Search for the cell housing the specified text and yield its (X, Y) center coordinate. 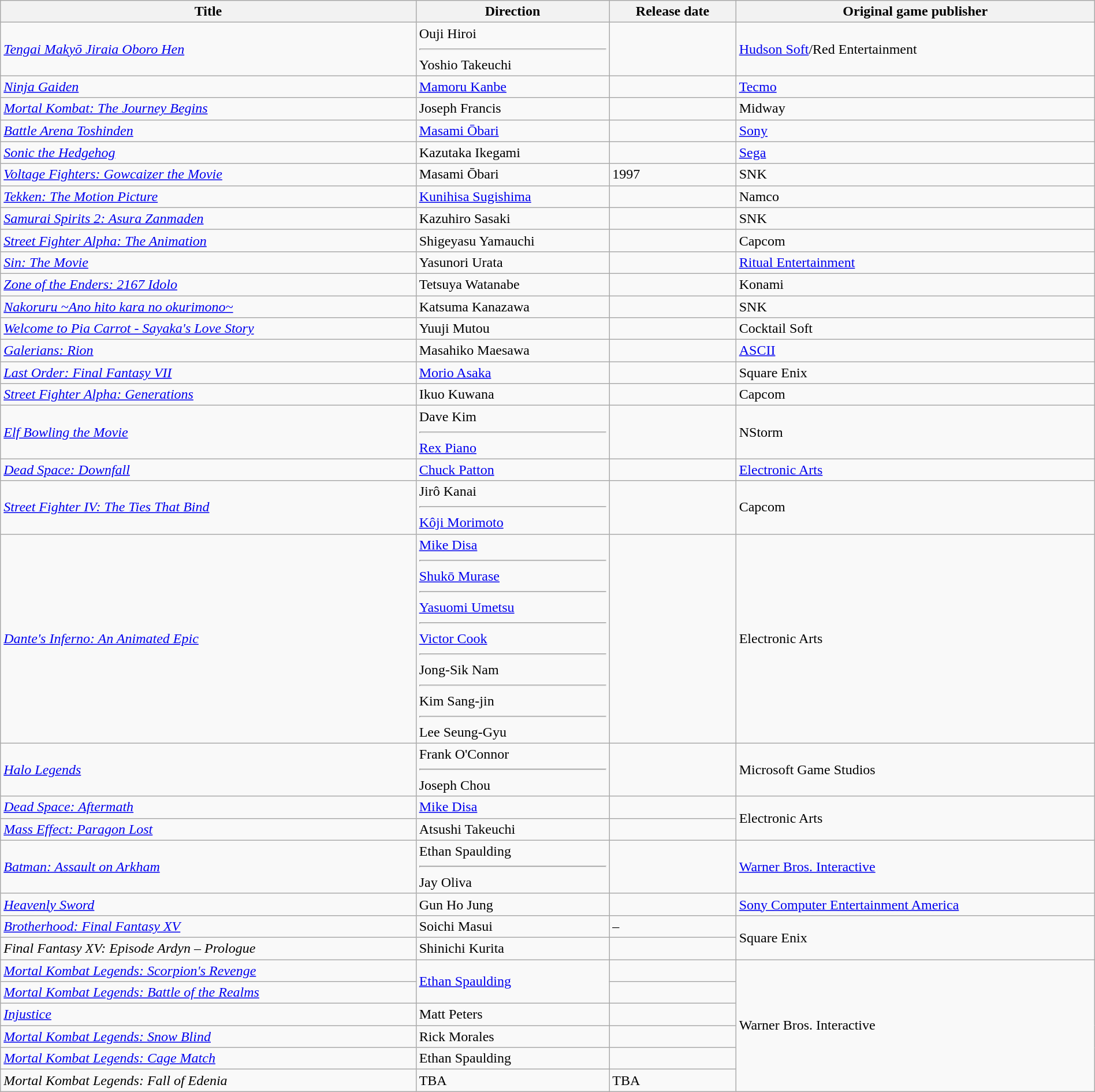
Dead Space: Downfall (208, 470)
Mike Disa (513, 807)
Sonic the Hedgehog (208, 153)
Rick Morales (513, 1037)
Samurai Spirits 2: Asura Zanmaden (208, 218)
Mortal Kombat Legends: Scorpion's Revenge (208, 970)
Namco (915, 196)
Ritual Entertainment (915, 262)
Mamoru Kanbe (513, 87)
Ikuo Kuwana (513, 395)
Nakoruru ~Ano hito kara no okurimono~ (208, 307)
Atsushi Takeuchi (513, 829)
Masahiko Maesawa (513, 351)
Street Fighter Alpha: The Animation (208, 240)
Batman: Assault on Arkham (208, 867)
Katsuma Kanazawa (513, 307)
Shinichi Kurita (513, 948)
Mike DisaShukō MuraseYasuomi UmetsuVictor CookJong-Sik NamKim Sang-jinLee Seung-Gyu (513, 638)
1997 (672, 174)
Chuck Patton (513, 470)
Sin: The Movie (208, 262)
Mortal Kombat Legends: Battle of the Realms (208, 993)
Original game publisher (915, 12)
Shigeyasu Yamauchi (513, 240)
Final Fantasy XV: Episode Ardyn – Prologue (208, 948)
Street Fighter IV: The Ties That Bind (208, 507)
Halo Legends (208, 770)
Mortal Kombat Legends: Fall of Edenia (208, 1080)
Tetsuya Watanabe (513, 284)
Joseph Francis (513, 109)
Direction (513, 12)
Tengai Makyō Jiraia Oboro Hen (208, 49)
Dave KimRex Piano (513, 432)
Kunihisa Sugishima (513, 196)
Jirô KanaiKôji Morimoto (513, 507)
NStorm (915, 432)
Matt Peters (513, 1015)
Ninja Gaiden (208, 87)
Sony (915, 131)
Tecmo (915, 87)
Mass Effect: Paragon Lost (208, 829)
Sony Computer Entertainment America (915, 904)
Injustice (208, 1015)
Sega (915, 153)
Ethan SpauldingJay Oliva (513, 867)
Yuuji Mutou (513, 329)
Heavenly Sword (208, 904)
ASCII (915, 351)
Galerians: Rion (208, 351)
Release date (672, 12)
Hudson Soft/Red Entertainment (915, 49)
Battle Arena Toshinden (208, 131)
Dead Space: Aftermath (208, 807)
– (672, 926)
Street Fighter Alpha: Generations (208, 395)
Voltage Fighters: Gowcaizer the Movie (208, 174)
Midway (915, 109)
Dante's Inferno: An Animated Epic (208, 638)
Frank O'ConnorJoseph Chou (513, 770)
Zone of the Enders: 2167 Idolo (208, 284)
Title (208, 12)
Brotherhood: Final Fantasy XV (208, 926)
Mortal Kombat Legends: Snow Blind (208, 1037)
Morio Asaka (513, 373)
Tekken: The Motion Picture (208, 196)
Last Order: Final Fantasy VII (208, 373)
Microsoft Game Studios (915, 770)
Kazutaka Ikegami (513, 153)
Ouji HiroiYoshio Takeuchi (513, 49)
Mortal Kombat Legends: Cage Match (208, 1058)
Elf Bowling the Movie (208, 432)
Kazuhiro Sasaki (513, 218)
Konami (915, 284)
Soichi Masui (513, 926)
Cocktail Soft (915, 329)
Welcome to Pia Carrot - Sayaka's Love Story (208, 329)
Yasunori Urata (513, 262)
Gun Ho Jung (513, 904)
Mortal Kombat: The Journey Begins (208, 109)
